Locate the cell with the specified text and output its [x, y] center coordinate. 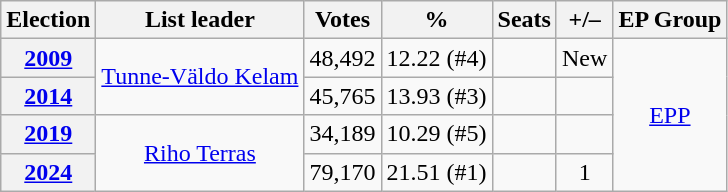
34,189 [342, 134]
2009 [48, 58]
Votes [342, 20]
Seats [524, 20]
13.93 (#3) [436, 96]
2019 [48, 134]
EPP [670, 115]
79,170 [342, 172]
12.22 (#4) [436, 58]
48,492 [342, 58]
2024 [48, 172]
Election [48, 20]
Riho Terras [200, 153]
2014 [48, 96]
+/– [584, 20]
45,765 [342, 96]
10.29 (#5) [436, 134]
% [436, 20]
New [584, 58]
1 [584, 172]
EP Group [670, 20]
List leader [200, 20]
Tunne-Väldo Kelam [200, 77]
21.51 (#1) [436, 172]
